Extract the (X, Y) coordinate from the center of the cell holding the provided text.  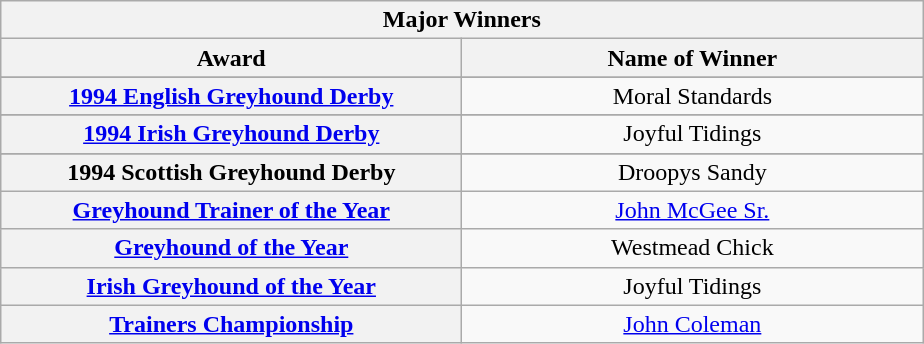
Trainers Championship (232, 324)
John McGee Sr. (692, 210)
Award (232, 58)
Westmead Chick (692, 248)
Greyhound Trainer of the Year (232, 210)
Greyhound of the Year (232, 248)
Droopys Sandy (692, 172)
Irish Greyhound of the Year (232, 286)
1994 Scottish Greyhound Derby (232, 172)
John Coleman (692, 324)
Moral Standards (692, 96)
Major Winners (462, 20)
1994 Irish Greyhound Derby (232, 134)
1994 English Greyhound Derby (232, 96)
Name of Winner (692, 58)
